Determine the (x, y) coordinate at the center of the cell enclosing the given text.  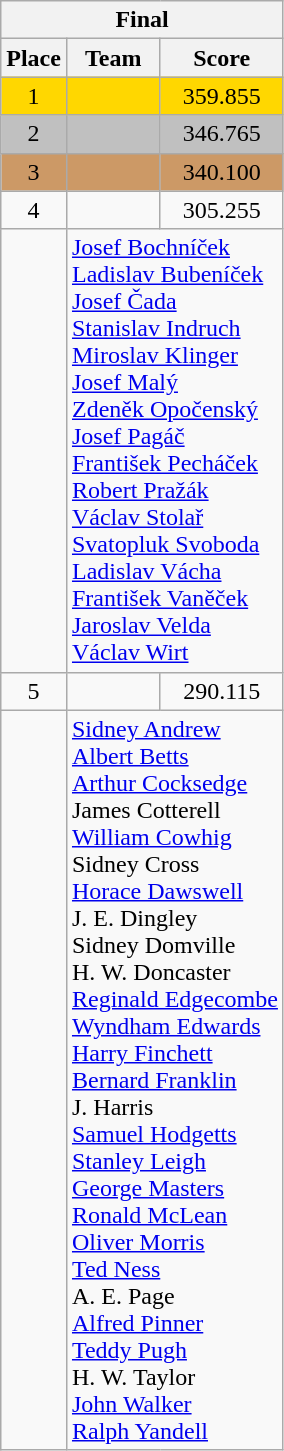
1 (34, 96)
Team (113, 58)
359.855 (222, 96)
Place (34, 58)
Score (222, 58)
346.765 (222, 134)
3 (34, 172)
2 (34, 134)
4 (34, 210)
340.100 (222, 172)
290.115 (222, 691)
5 (34, 691)
Final (142, 20)
305.255 (222, 210)
